Determine the [x, y] coordinate at the center of the cell enclosing the given text.  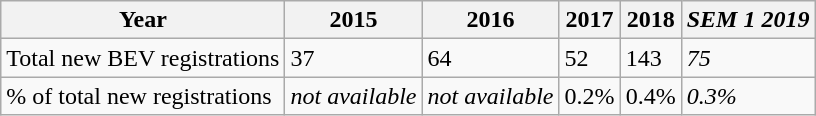
Year [143, 20]
% of total new registrations [143, 96]
37 [354, 58]
2016 [490, 20]
0.2% [590, 96]
0.3% [748, 96]
2015 [354, 20]
Total new BEV registrations [143, 58]
52 [590, 58]
2018 [650, 20]
2017 [590, 20]
75 [748, 58]
64 [490, 58]
SEM 1 2019 [748, 20]
0.4% [650, 96]
143 [650, 58]
